Detect which cell encompasses the target text, then output its (X, Y) center coordinate. 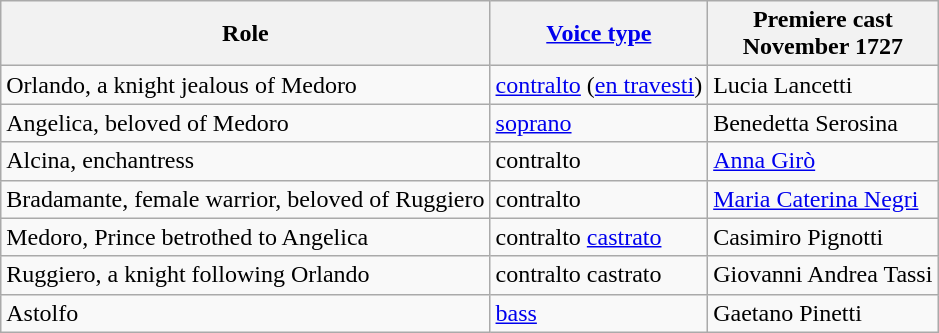
bass (599, 313)
Giovanni Andrea Tassi (823, 275)
Lucia Lancetti (823, 85)
Medoro, Prince betrothed to Angelica (246, 237)
Anna Girò (823, 161)
Maria Caterina Negri (823, 199)
Alcina, enchantress (246, 161)
Bradamante, female warrior, beloved of Ruggiero (246, 199)
Voice type (599, 34)
Orlando, a knight jealous of Medoro (246, 85)
Astolfo (246, 313)
Casimiro Pignotti (823, 237)
Role (246, 34)
Angelica, beloved of Medoro (246, 123)
Benedetta Serosina (823, 123)
contralto (en travesti) (599, 85)
Premiere castNovember 1727 (823, 34)
soprano (599, 123)
Gaetano Pinetti (823, 313)
Ruggiero, a knight following Orlando (246, 275)
